Scan for the cell matching the given text and deliver its (x, y) coordinate at center. 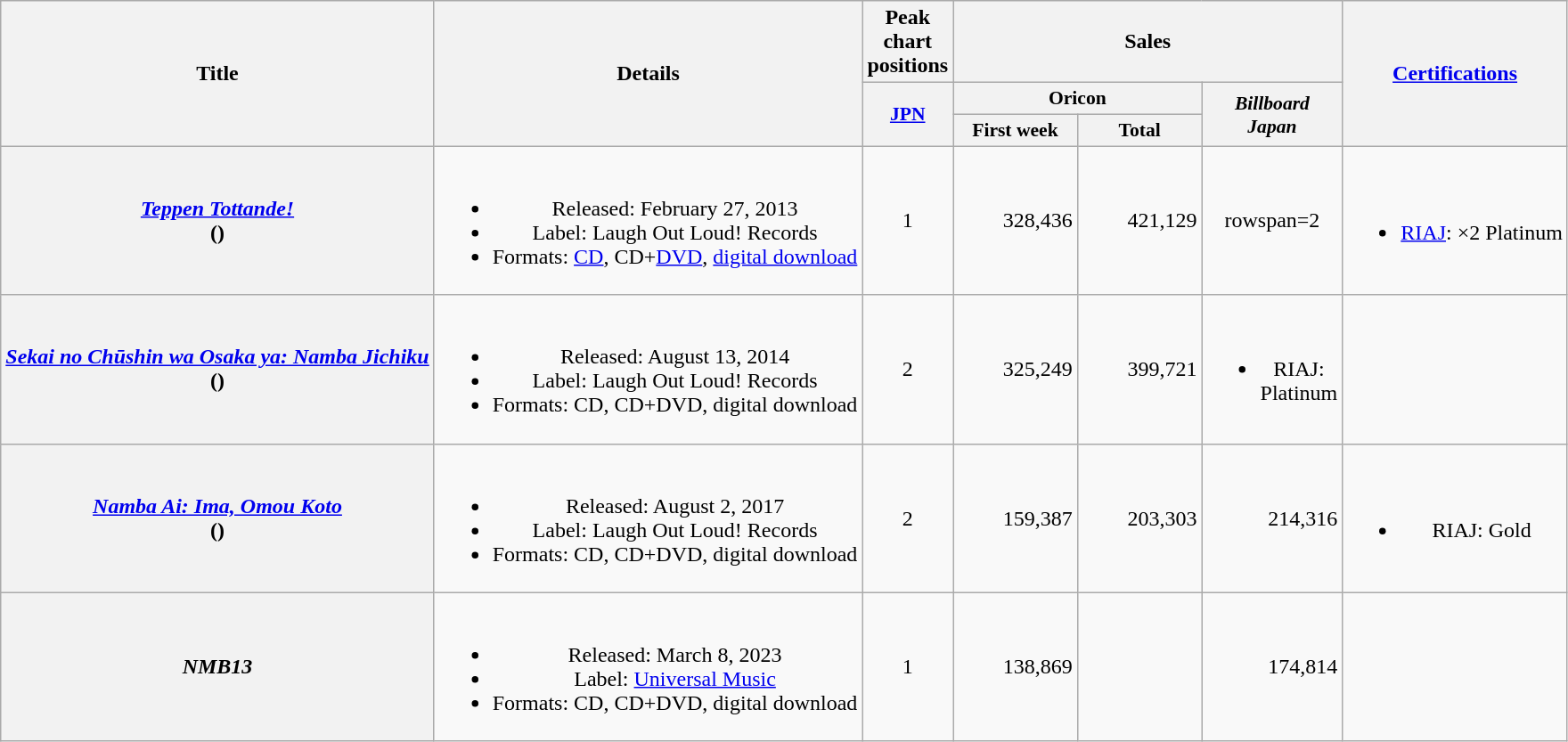
138,869 (1016, 666)
421,129 (1139, 221)
Details (649, 73)
Namba Ai: Ima, Omou Koto() (217, 518)
NMB13 (217, 666)
214,316 (1272, 518)
174,814 (1272, 666)
399,721 (1139, 369)
Released: February 27, 2013Label: Laugh Out Loud! RecordsFormats: CD, CD+DVD, digital download (649, 221)
Teppen Tottande!() (217, 221)
203,303 (1139, 518)
RIAJ: Gold (1456, 518)
Released: August 2, 2017Label: Laugh Out Loud! RecordsFormats: CD, CD+DVD, digital download (649, 518)
159,387 (1016, 518)
328,436 (1016, 221)
BillboardJapan (1272, 114)
Peak chart positions (908, 42)
rowspan=2 (1272, 221)
JPN (908, 114)
RIAJ: ×2 Platinum (1456, 221)
Title (217, 73)
Sales (1147, 42)
Sekai no Chūshin wa Osaka ya: Namba Jichiku() (217, 369)
RIAJ: Platinum (1272, 369)
Certifications (1456, 73)
Oricon (1078, 99)
Total (1139, 130)
Released: March 8, 2023Label: Universal MusicFormats: CD, CD+DVD, digital download (649, 666)
Released: August 13, 2014Label: Laugh Out Loud! RecordsFormats: CD, CD+DVD, digital download (649, 369)
First week (1016, 130)
325,249 (1016, 369)
